From the cell containing the given text, extract its center point as (X, Y) coordinate. 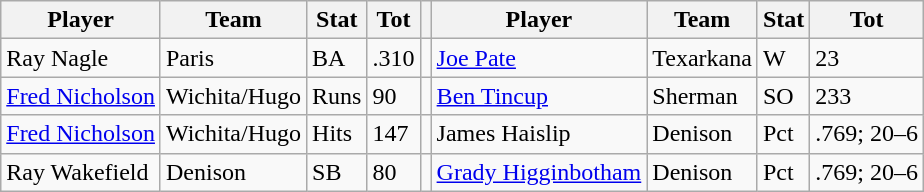
Ray Wakefield (81, 172)
Sherman (702, 96)
23 (867, 58)
233 (867, 96)
Ben Tincup (539, 96)
Ray Nagle (81, 58)
80 (394, 172)
Texarkana (702, 58)
SO (783, 96)
Paris (233, 58)
90 (394, 96)
147 (394, 134)
BA (337, 58)
W (783, 58)
Runs (337, 96)
.310 (394, 58)
Hits (337, 134)
Grady Higginbotham (539, 172)
James Haislip (539, 134)
Joe Pate (539, 58)
SB (337, 172)
